Return (X, Y) of the center of cell containing provided text 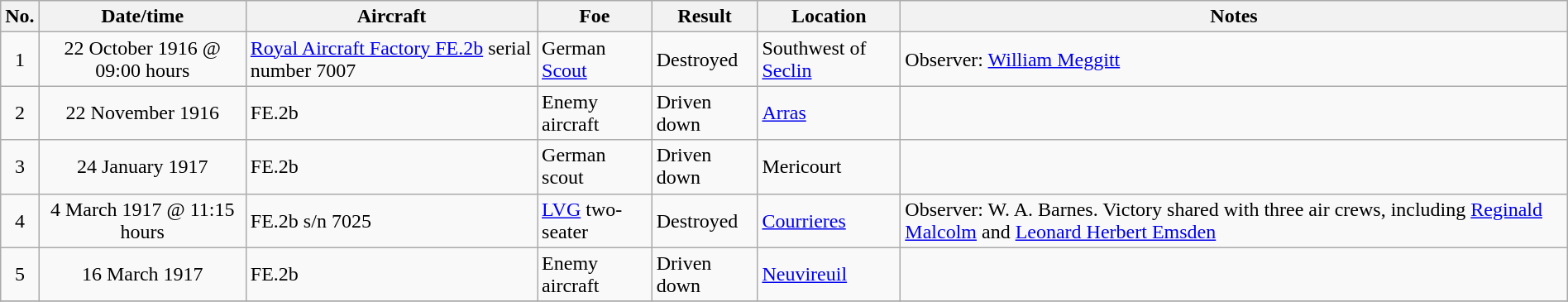
Notes (1234, 17)
4 March 1917 @ 11:15 hours (142, 220)
Royal Aircraft Factory FE.2b serial number 7007 (391, 60)
No. (20, 17)
24 January 1917 (142, 167)
German scout (595, 167)
16 March 1917 (142, 275)
4 (20, 220)
Date/time (142, 17)
Arras (829, 113)
2 (20, 113)
Courrieres (829, 220)
FE.2b s/n 7025 (391, 220)
LVG two-seater (595, 220)
Observer: W. A. Barnes. Victory shared with three air crews, including Reginald Malcolm and Leonard Herbert Emsden (1234, 220)
1 (20, 60)
Neuvireuil (829, 275)
Mericourt (829, 167)
Result (705, 17)
Location (829, 17)
22 October 1916 @ 09:00 hours (142, 60)
German Scout (595, 60)
Aircraft (391, 17)
Southwest of Seclin (829, 60)
Observer: William Meggitt (1234, 60)
5 (20, 275)
3 (20, 167)
22 November 1916 (142, 113)
Foe (595, 17)
